Capture the cell that displays the provided text and extract its (X, Y) central coordinate. 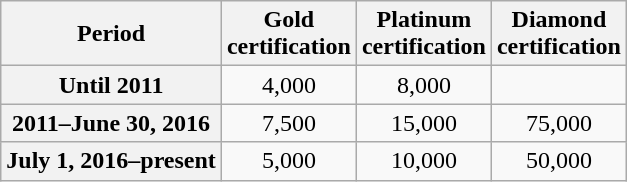
8,000 (424, 85)
July 1, 2016–present (112, 161)
Until 2011 (112, 85)
7,500 (288, 123)
Diamondcertification (558, 34)
75,000 (558, 123)
50,000 (558, 161)
4,000 (288, 85)
Platinumcertification (424, 34)
Goldcertification (288, 34)
5,000 (288, 161)
10,000 (424, 161)
15,000 (424, 123)
2011–June 30, 2016 (112, 123)
Period (112, 34)
